Return the [x, y] coordinate for the center point of the cell that contains the specified text.  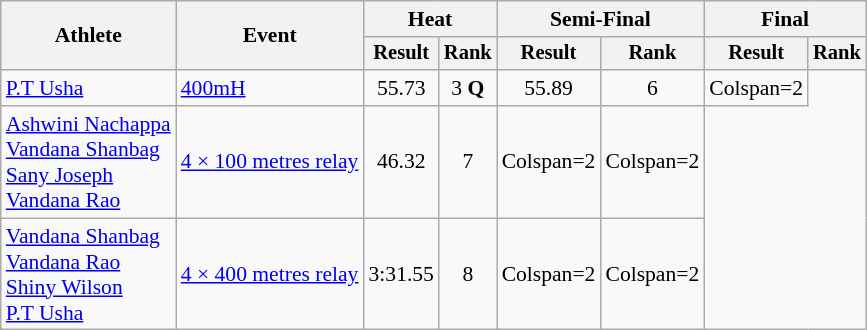
Event [270, 36]
Athlete [88, 36]
8 [468, 274]
7 [468, 162]
Final [784, 19]
Ashwini NachappaVandana ShanbagSany JosephVandana Rao [88, 162]
3:31.55 [400, 274]
6 [652, 88]
3 Q [468, 88]
Heat [430, 19]
55.89 [549, 88]
55.73 [400, 88]
400mH [270, 88]
Vandana ShanbagVandana RaoShiny WilsonP.T Usha [88, 274]
46.32 [400, 162]
4 × 400 metres relay [270, 274]
P.T Usha [88, 88]
4 × 100 metres relay [270, 162]
Semi-Final [601, 19]
